Return [x, y] of the center of cell containing provided text 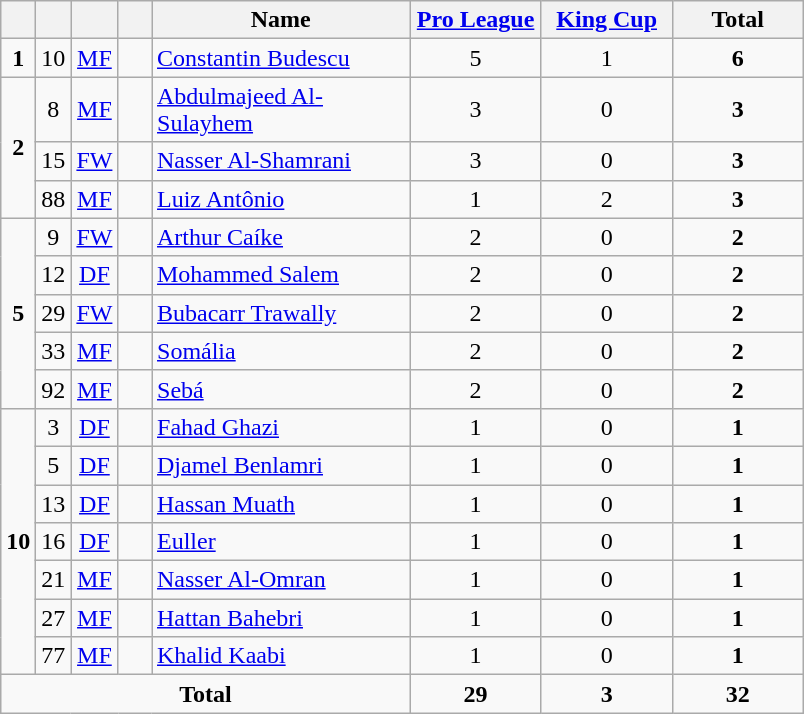
Djamel Benlamri [282, 465]
Pro League [476, 20]
15 [54, 161]
27 [54, 618]
Luiz Antônio [282, 199]
33 [54, 351]
Hattan Bahebri [282, 618]
77 [54, 656]
32 [738, 694]
Sebá [282, 389]
13 [54, 503]
8 [54, 110]
16 [54, 542]
Nasser Al-Shamrani [282, 161]
Fahad Ghazi [282, 427]
Arthur Caíke [282, 237]
6 [738, 58]
Hassan Muath [282, 503]
92 [54, 389]
9 [54, 237]
Name [282, 20]
21 [54, 580]
88 [54, 199]
Euller [282, 542]
Bubacarr Trawally [282, 313]
King Cup [606, 20]
Khalid Kaabi [282, 656]
12 [54, 275]
Nasser Al-Omran [282, 580]
Constantin Budescu [282, 58]
Mohammed Salem [282, 275]
Somália [282, 351]
Abdulmajeed Al-Sulayhem [282, 110]
